Capture the cell that displays the provided text and extract its [x, y] central coordinate. 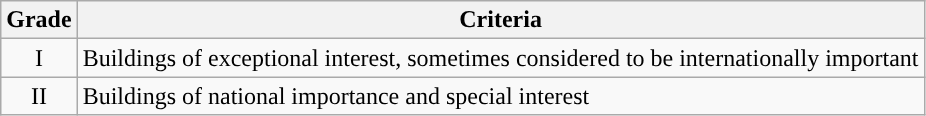
II [39, 96]
Buildings of exceptional interest, sometimes considered to be internationally important [500, 58]
Buildings of national importance and special interest [500, 96]
I [39, 58]
Criteria [500, 20]
Grade [39, 20]
